Locate the cell with the specified text and output its (X, Y) center coordinate. 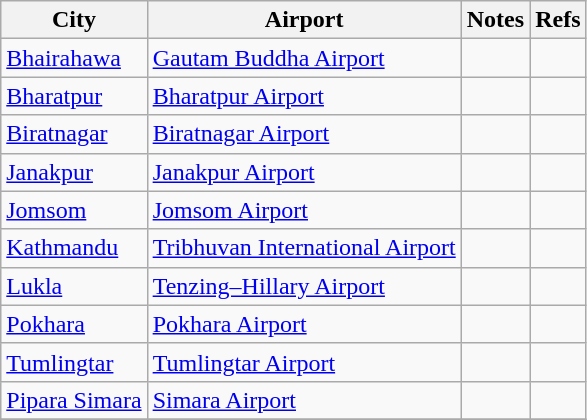
Pokhara Airport (304, 324)
Tumlingtar Airport (304, 362)
Lukla (74, 286)
Notes (495, 20)
City (74, 20)
Gautam Buddha Airport (304, 58)
Bhairahawa (74, 58)
Jomsom Airport (304, 210)
Airport (304, 20)
Tumlingtar (74, 362)
Jomsom (74, 210)
Bharatpur (74, 96)
Pipara Simara (74, 400)
Refs (558, 20)
Janakpur Airport (304, 172)
Kathmandu (74, 248)
Tribhuvan International Airport (304, 248)
Tenzing–Hillary Airport (304, 286)
Bharatpur Airport (304, 96)
Pokhara (74, 324)
Biratnagar (74, 134)
Biratnagar Airport (304, 134)
Janakpur (74, 172)
Simara Airport (304, 400)
